Determine the (X, Y) coordinate at the center of the cell enclosing the given text.  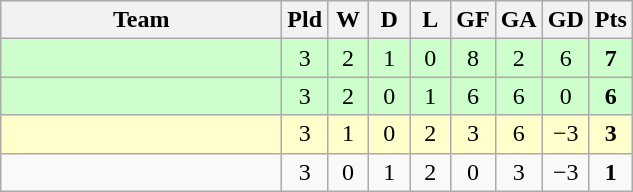
7 (610, 58)
L (430, 20)
GD (566, 20)
D (390, 20)
W (348, 20)
8 (473, 58)
Pts (610, 20)
Team (142, 20)
GA (518, 20)
GF (473, 20)
Pld (305, 20)
